Extract the [x, y] coordinate from the center of the cell holding the provided text.  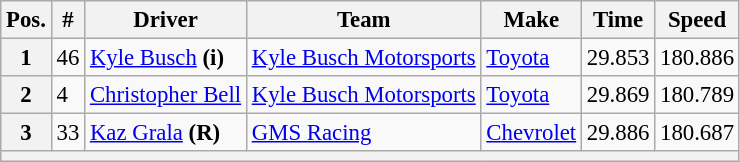
Speed [698, 20]
33 [68, 133]
180.687 [698, 133]
Team [364, 20]
4 [68, 95]
180.789 [698, 95]
GMS Racing [364, 133]
Time [618, 20]
Driver [166, 20]
29.886 [618, 133]
3 [26, 133]
2 [26, 95]
Kaz Grala (R) [166, 133]
29.869 [618, 95]
# [68, 20]
Christopher Bell [166, 95]
180.886 [698, 58]
Chevrolet [531, 133]
46 [68, 58]
1 [26, 58]
29.853 [618, 58]
Pos. [26, 20]
Kyle Busch (i) [166, 58]
Make [531, 20]
